From the cell containing the given text, extract its center point as (x, y) coordinate. 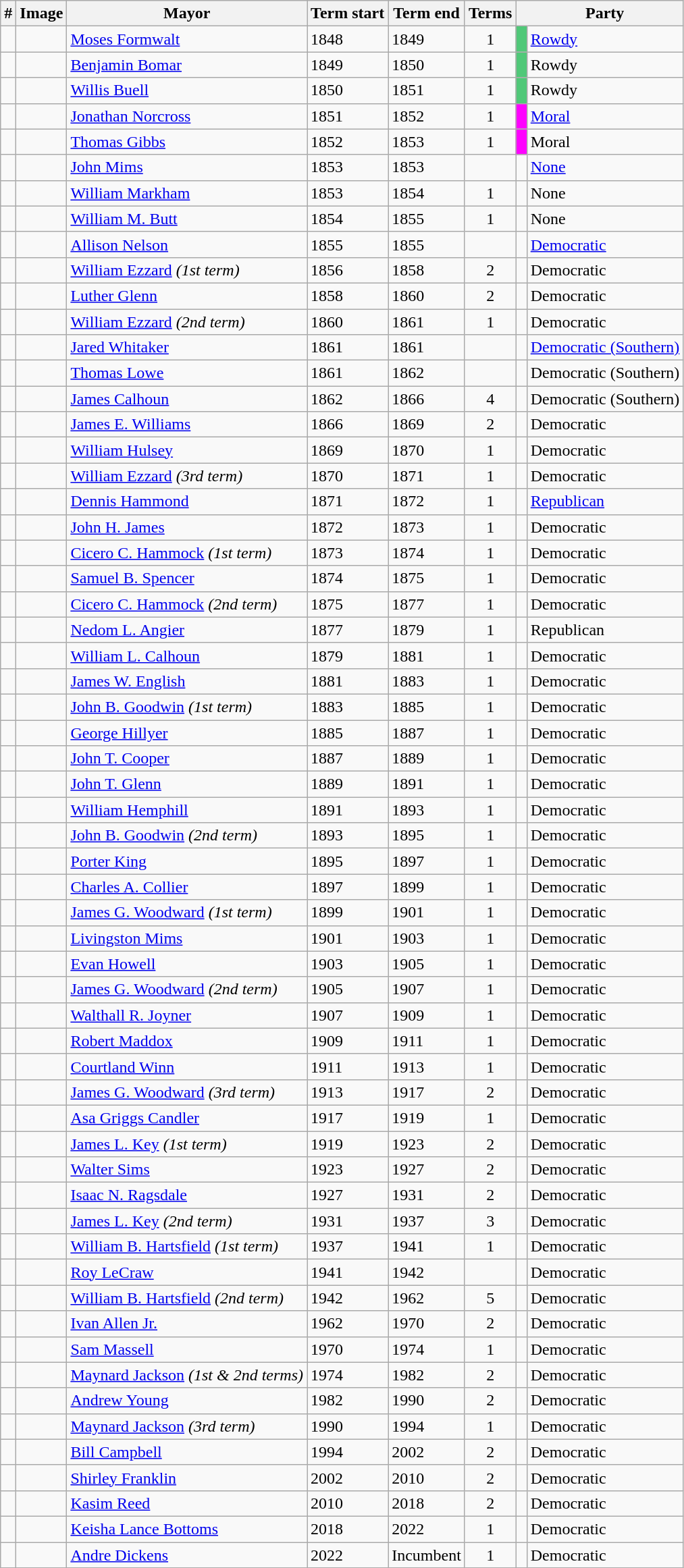
Incumbent (427, 1555)
Image (42, 13)
John B. Goodwin (1st term) (187, 707)
# (8, 13)
John H. James (187, 527)
Cicero C. Hammock (2nd term) (187, 604)
Sam Massell (187, 1349)
Courtland Winn (187, 1066)
James L. Key (2nd term) (187, 1221)
William B. Hartsfield (1st term) (187, 1247)
Allison Nelson (187, 244)
James Calhoun (187, 399)
4 (490, 399)
Andre Dickens (187, 1555)
John T. Cooper (187, 759)
Jared Whitaker (187, 348)
Term end (427, 13)
Jonathan Norcross (187, 116)
Thomas Gibbs (187, 142)
William Ezzard (1st term) (187, 270)
1856 (348, 270)
John B. Goodwin (2nd term) (187, 836)
Maynard Jackson (3rd term) (187, 1426)
William L. Calhoun (187, 655)
Keisha Lance Bottoms (187, 1529)
William Ezzard (3rd term) (187, 476)
Porter King (187, 861)
Dennis Hammond (187, 502)
Roy LeCraw (187, 1272)
Party (605, 13)
Evan Howell (187, 964)
William Ezzard (2nd term) (187, 322)
Ivan Allen Jr. (187, 1324)
Cicero C. Hammock (1st term) (187, 553)
Benjamin Bomar (187, 65)
James G. Woodward (3rd term) (187, 1092)
Willis Buell (187, 90)
John T. Glenn (187, 784)
William B. Hartsfield (2nd term) (187, 1298)
Luther Glenn (187, 296)
Andrew Young (187, 1401)
Walter Sims (187, 1170)
John Mims (187, 167)
3 (490, 1221)
Samuel B. Spencer (187, 578)
Shirley Franklin (187, 1478)
Charles A. Collier (187, 887)
Thomas Lowe (187, 373)
Bill Campbell (187, 1452)
George Hillyer (187, 732)
Livingston Mims (187, 938)
Terms (490, 13)
William Markham (187, 193)
William Hemphill (187, 810)
Term start (348, 13)
Robert Maddox (187, 1041)
Maynard Jackson (1st & 2nd terms) (187, 1375)
James E. Williams (187, 425)
5 (490, 1298)
James G. Woodward (1st term) (187, 913)
Mayor (187, 13)
Isaac N. Ragsdale (187, 1195)
Kasim Reed (187, 1503)
Nedom L. Angier (187, 630)
Moses Formwalt (187, 39)
James W. English (187, 681)
William M. Butt (187, 219)
James L. Key (1st term) (187, 1144)
James G. Woodward (2nd term) (187, 990)
Walthall R. Joyner (187, 1015)
William Hulsey (187, 450)
1848 (348, 39)
Asa Griggs Candler (187, 1118)
